Determine the [X, Y] coordinate at the center of the cell enclosing the given text.  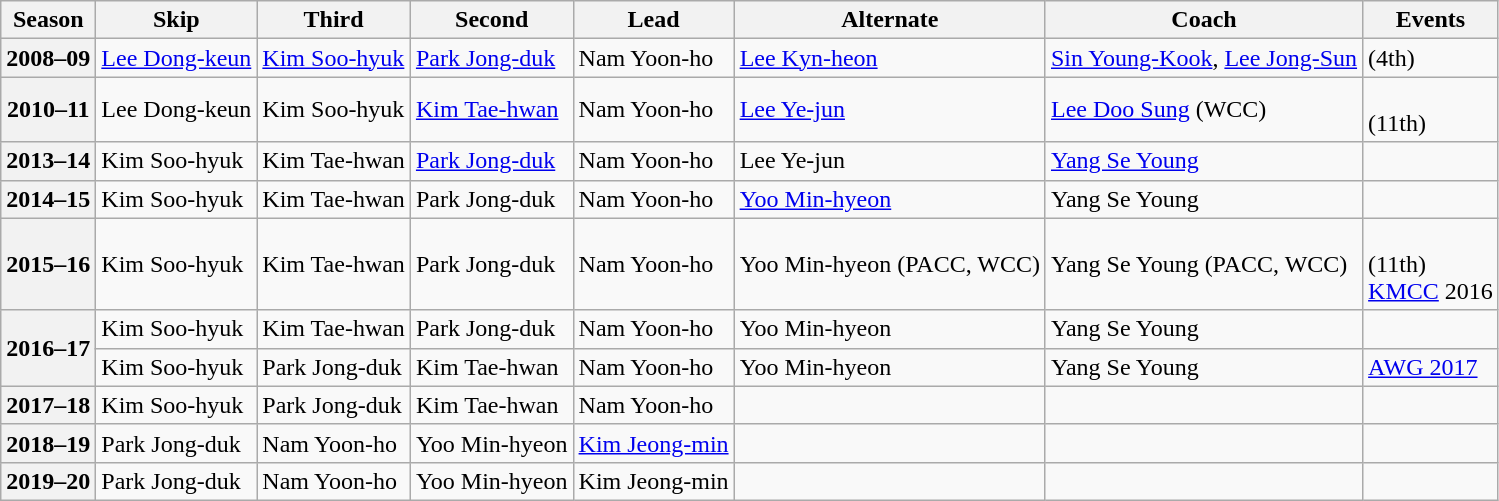
Events [1431, 20]
Lee Kyn-heon [890, 58]
2017–18 [48, 405]
2015–16 [48, 264]
Second [492, 20]
2014–15 [48, 199]
AWG 2017 [1431, 367]
Lee Doo Sung (WCC) [1204, 110]
Yang Se Young (PACC, WCC) [1204, 264]
Skip [176, 20]
Lead [654, 20]
2010–11 [48, 110]
(11th)KMCC 2016 [1431, 264]
2008–09 [48, 58]
(4th) [1431, 58]
2013–14 [48, 161]
2016–17 [48, 348]
Season [48, 20]
Third [334, 20]
(11th) [1431, 110]
Coach [1204, 20]
2018–19 [48, 443]
2019–20 [48, 481]
Alternate [890, 20]
Yoo Min-hyeon (PACC, WCC) [890, 264]
Sin Young-Kook, Lee Jong-Sun [1204, 58]
